Find where the given text appears and provide that cell's center as (x, y) coordinate. 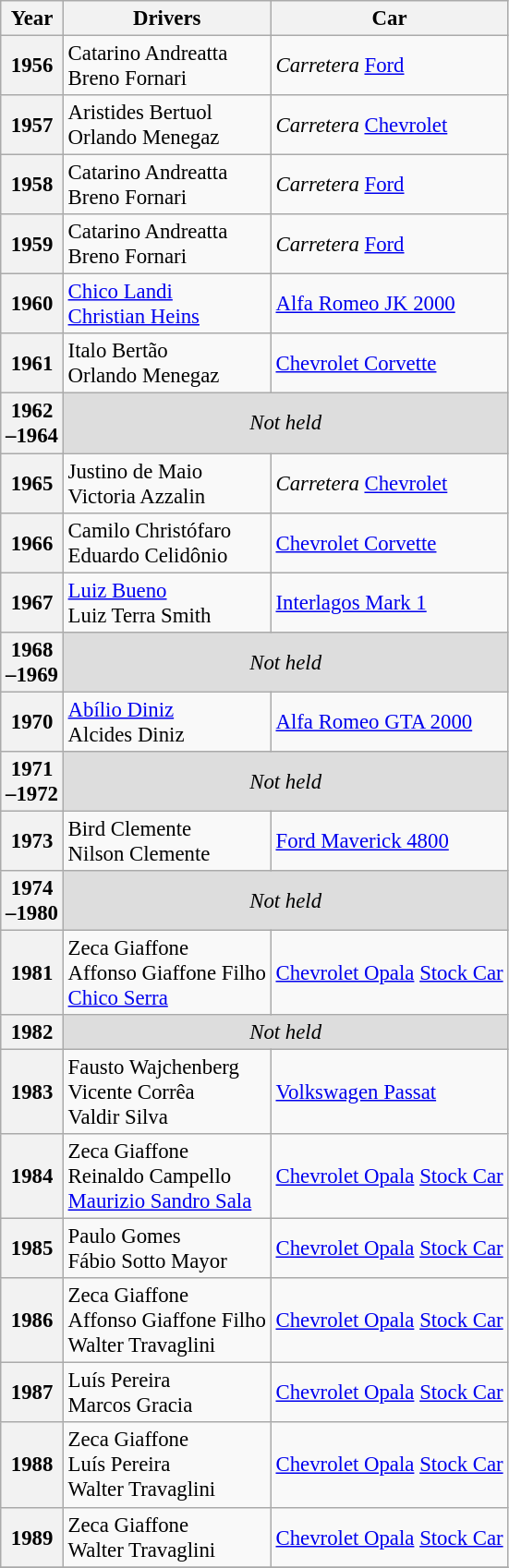
1986 (32, 1321)
Camilo Christófaro Eduardo Celidônio (166, 543)
Aristides Bertuol Orlando Menegaz (166, 126)
Zeca Giaffone Affonso Giaffone Filho Walter Travaglini (166, 1321)
1982 (32, 1032)
1989 (32, 1537)
Interlagos Mark 1 (390, 602)
1956 (32, 66)
Chico Landi Christian Heins (166, 305)
1985 (32, 1248)
1962–1964 (32, 423)
1958 (32, 185)
Fausto Wajchenberg Vicente Corrêa Valdir Silva (166, 1092)
Car (390, 18)
Alfa Romeo JK 2000 (390, 305)
1959 (32, 244)
1983 (32, 1092)
1988 (32, 1465)
1966 (32, 543)
Ford Maverick 4800 (390, 840)
1973 (32, 840)
1971–1972 (32, 781)
1984 (32, 1176)
Luiz Bueno Luiz Terra Smith (166, 602)
Zeca Giaffone Reinaldo Campello Maurizio Sandro Sala (166, 1176)
1970 (32, 722)
Drivers (166, 18)
Luís Pereira Marcos Gracia (166, 1393)
1957 (32, 126)
Zeca Giaffone Walter Travaglini (166, 1537)
Zeca Giaffone Luís Pereira Walter Travaglini (166, 1465)
Year (32, 18)
1987 (32, 1393)
Paulo Gomes Fábio Sotto Mayor (166, 1248)
Abílio Diniz Alcides Diniz (166, 722)
1981 (32, 972)
1968–1969 (32, 661)
Alfa Romeo GTA 2000 (390, 722)
1967 (32, 602)
1974–1980 (32, 901)
Italo Bertão Orlando Menegaz (166, 364)
Zeca Giaffone Affonso Giaffone Filho Chico Serra (166, 972)
Bird Clemente Nilson Clemente (166, 840)
1965 (32, 484)
1961 (32, 364)
Justino de Maio Victoria Azzalin (166, 484)
1960 (32, 305)
Volkswagen Passat (390, 1092)
